Output the [x, y] coordinate of the center of the cell containing the given text.  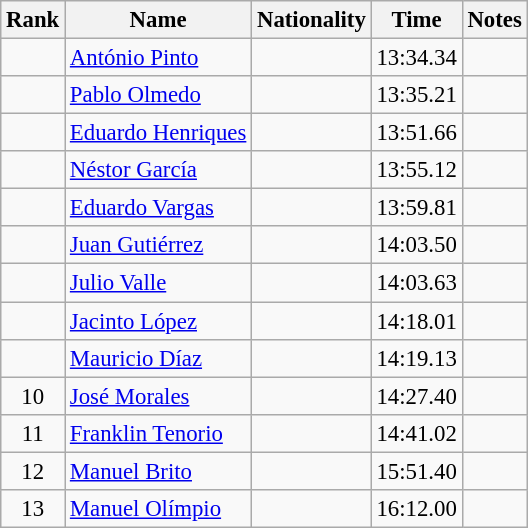
13:35.21 [416, 95]
13:55.12 [416, 170]
15:51.40 [416, 471]
11 [33, 433]
Manuel Brito [158, 471]
Juan Gutiérrez [158, 245]
16:12.00 [416, 509]
13:34.34 [416, 58]
Julio Valle [158, 283]
Eduardo Henriques [158, 133]
14:27.40 [416, 396]
José Morales [158, 396]
Pablo Olmedo [158, 95]
Néstor García [158, 170]
14:41.02 [416, 433]
Manuel Olímpio [158, 509]
14:03.50 [416, 245]
13:59.81 [416, 208]
Jacinto López [158, 321]
Rank [33, 20]
Time [416, 20]
Mauricio Díaz [158, 358]
14:18.01 [416, 321]
14:03.63 [416, 283]
Eduardo Vargas [158, 208]
14:19.13 [416, 358]
Franklin Tenorio [158, 433]
Name [158, 20]
António Pinto [158, 58]
Notes [494, 20]
12 [33, 471]
Nationality [312, 20]
13 [33, 509]
13:51.66 [416, 133]
10 [33, 396]
